Determine the (X, Y) coordinate at the center of the cell enclosing the given text.  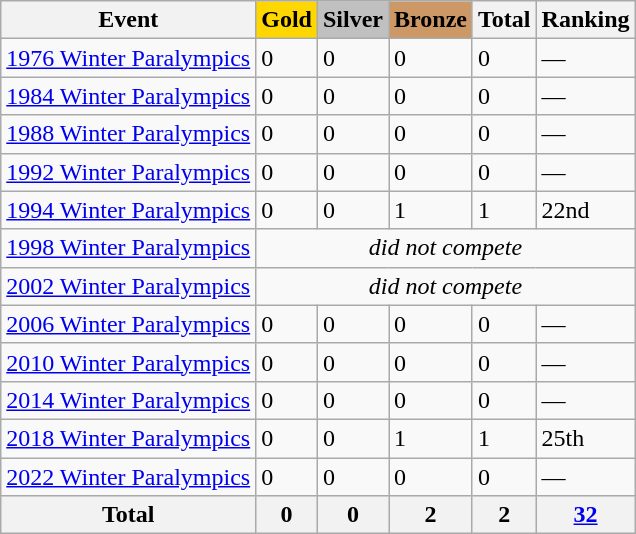
1998 Winter Paralympics (128, 248)
2010 Winter Paralympics (128, 362)
2006 Winter Paralympics (128, 324)
2002 Winter Paralympics (128, 286)
1992 Winter Paralympics (128, 172)
Event (128, 20)
2018 Winter Paralympics (128, 438)
Gold (287, 20)
1976 Winter Paralympics (128, 58)
2014 Winter Paralympics (128, 400)
1994 Winter Paralympics (128, 210)
Silver (352, 20)
25th (586, 438)
Ranking (586, 20)
32 (586, 515)
Bronze (431, 20)
1988 Winter Paralympics (128, 134)
22nd (586, 210)
1984 Winter Paralympics (128, 96)
2022 Winter Paralympics (128, 477)
